Scan for the cell matching the given text and deliver its [x, y] coordinate at center. 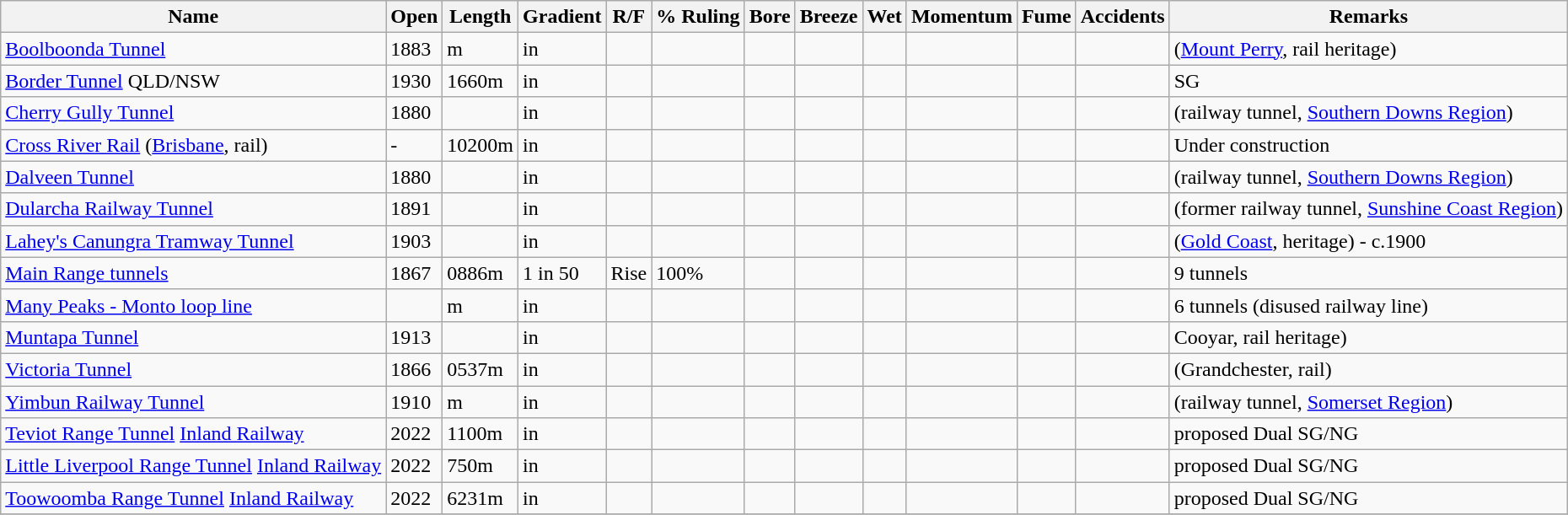
1100m [481, 434]
Momentum [961, 17]
(former railway tunnel, Sunshine Coast Region) [1368, 209]
Teviot Range Tunnel Inland Railway [194, 434]
10200m [481, 145]
0886m [481, 273]
1867 [415, 273]
Lahey's Canungra Tramway Tunnel [194, 241]
Gradient [562, 17]
1930 [415, 81]
Open [415, 17]
Little Liverpool Range Tunnel Inland Railway [194, 466]
Border Tunnel QLD/NSW [194, 81]
Cherry Gully Tunnel [194, 113]
Name [194, 17]
Bore [770, 17]
0537m [481, 369]
- [415, 145]
Cooyar, rail heritage) [1368, 337]
Muntapa Tunnel [194, 337]
(Mount Perry, rail heritage) [1368, 49]
Remarks [1368, 17]
(railway tunnel, Somerset Region) [1368, 402]
Dularcha Railway Tunnel [194, 209]
9 tunnels [1368, 273]
R/F [629, 17]
Fume [1046, 17]
1913 [415, 337]
Under construction [1368, 145]
(Grandchester, rail) [1368, 369]
Dalveen Tunnel [194, 177]
Many Peaks - Monto loop line [194, 305]
100% [698, 273]
Yimbun Railway Tunnel [194, 402]
(Gold Coast, heritage) - c.1900 [1368, 241]
1903 [415, 241]
1883 [415, 49]
Boolboonda Tunnel [194, 49]
750m [481, 466]
Main Range tunnels [194, 273]
% Ruling [698, 17]
Rise [629, 273]
6 tunnels (disused railway line) [1368, 305]
Cross River Rail (Brisbane, rail) [194, 145]
1660m [481, 81]
1866 [415, 369]
1891 [415, 209]
Toowoomba Range Tunnel Inland Railway [194, 498]
1 in 50 [562, 273]
Wet [884, 17]
SG [1368, 81]
Breeze [829, 17]
Length [481, 17]
Accidents [1123, 17]
1910 [415, 402]
Victoria Tunnel [194, 369]
6231m [481, 498]
